Output the (x, y) coordinate of the center of the cell containing the given text.  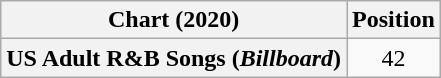
Chart (2020) (174, 20)
42 (394, 58)
Position (394, 20)
US Adult R&B Songs (Billboard) (174, 58)
